From the cell containing the given text, extract its center point as [X, Y] coordinate. 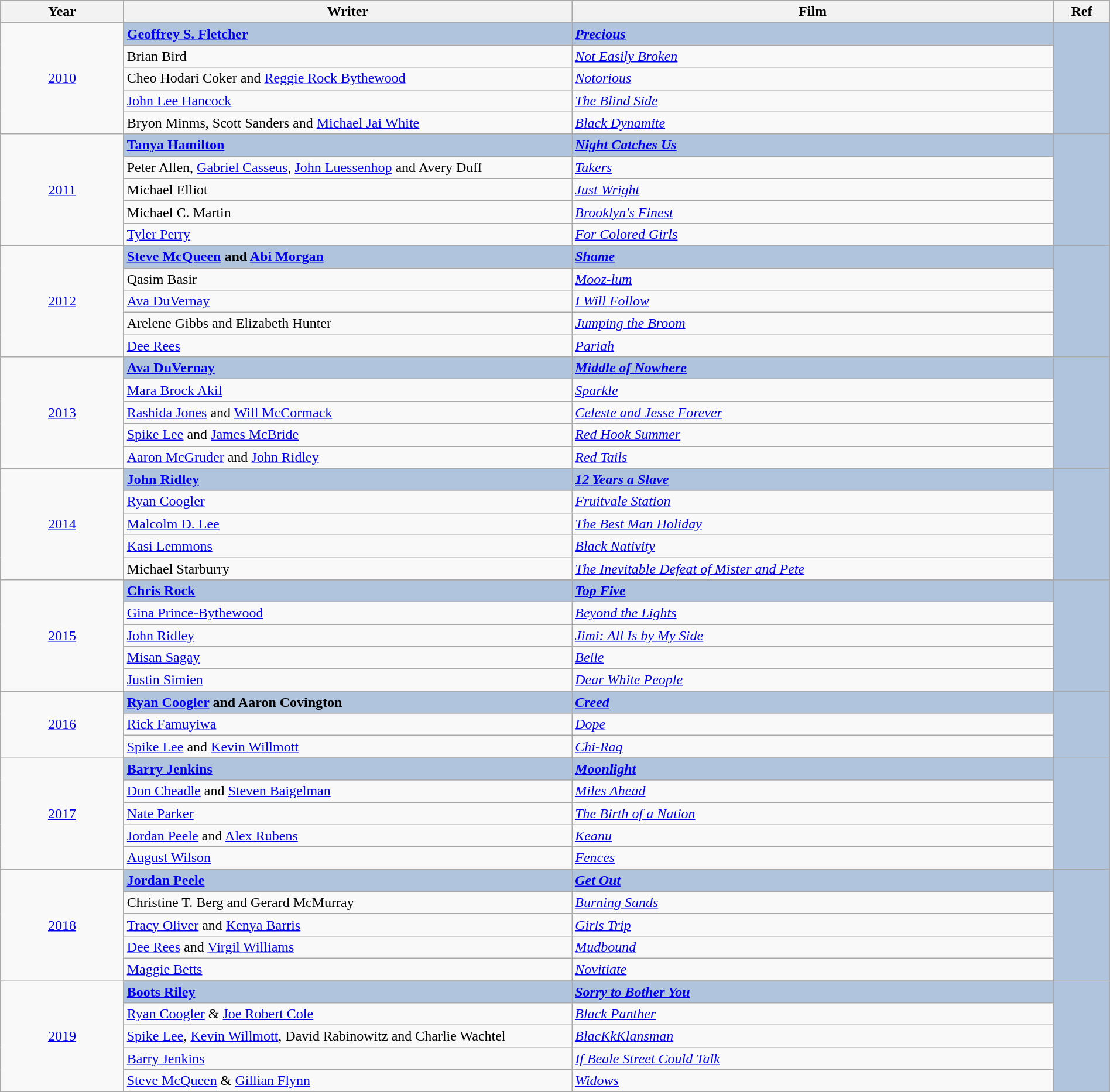
Jumping the Broom [813, 324]
Black Panther [813, 1014]
Steve McQueen & Gillian Flynn [348, 1081]
2015 [62, 635]
Widows [813, 1081]
Fences [813, 858]
Year [62, 12]
Get Out [813, 880]
Sorry to Bother You [813, 992]
Kasi Lemmons [348, 546]
2013 [62, 413]
The Birth of a Nation [813, 813]
Black Dynamite [813, 123]
2019 [62, 1036]
2018 [62, 925]
Novitiate [813, 969]
2014 [62, 524]
Michael C. Martin [348, 212]
Peter Allen, Gabriel Casseus, John Luessenhop and Avery Duff [348, 167]
Ryan Coogler & Joe Robert Cole [348, 1014]
Keanu [813, 836]
Misan Sagay [348, 658]
Night Catches Us [813, 145]
Dope [813, 724]
Mudbound [813, 947]
Jordan Peele and Alex Rubens [348, 836]
Ryan Coogler and Aaron Covington [348, 702]
Chris Rock [348, 590]
Brian Bird [348, 56]
Film [813, 12]
Rick Famuyiwa [348, 724]
Boots Riley [348, 992]
I Will Follow [813, 301]
Michael Elliot [348, 190]
Nate Parker [348, 813]
Chi-Raq [813, 747]
Not Easily Broken [813, 56]
Just Wright [813, 190]
Spike Lee and Kevin Willmott [348, 747]
Brooklyn's Finest [813, 212]
Cheo Hodari Coker and Reggie Rock Bythewood [348, 78]
Aaron McGruder and John Ridley [348, 457]
Beyond the Lights [813, 613]
Arelene Gibbs and Elizabeth Hunter [348, 324]
Bryon Minms, Scott Sanders and Michael Jai White [348, 123]
Burning Sands [813, 902]
Pariah [813, 346]
Maggie Betts [348, 969]
Jordan Peele [348, 880]
Dee Rees and Virgil Williams [348, 947]
Don Cheadle and Steven Baigelman [348, 791]
Shame [813, 256]
2010 [62, 78]
Mooz-lum [813, 279]
12 Years a Slave [813, 479]
Notorious [813, 78]
Tyler Perry [348, 234]
Celeste and Jesse Forever [813, 413]
Dee Rees [348, 346]
Tracy Oliver and Kenya Barris [348, 925]
Top Five [813, 590]
Girls Trip [813, 925]
For Colored Girls [813, 234]
The Best Man Holiday [813, 524]
2016 [62, 724]
Qasim Basir [348, 279]
Red Tails [813, 457]
Malcolm D. Lee [348, 524]
Michael Starburry [348, 568]
Steve McQueen and Abi Morgan [348, 256]
Takers [813, 167]
Miles Ahead [813, 791]
Christine T. Berg and Gerard McMurray [348, 902]
Middle of Nowhere [813, 368]
Writer [348, 12]
Moonlight [813, 769]
Tanya Hamilton [348, 145]
Creed [813, 702]
Red Hook Summer [813, 435]
Rashida Jones and Will McCormack [348, 413]
Dear White People [813, 680]
Belle [813, 658]
Sparkle [813, 390]
Ryan Coogler [348, 502]
BlacKkKlansman [813, 1036]
2011 [62, 190]
John Lee Hancock [348, 101]
Spike Lee and James McBride [348, 435]
Justin Simien [348, 680]
If Beale Street Could Talk [813, 1059]
2012 [62, 301]
Geoffrey S. Fletcher [348, 34]
Precious [813, 34]
Jimi: All Is by My Side [813, 635]
August Wilson [348, 858]
Spike Lee, Kevin Willmott, David Rabinowitz and Charlie Wachtel [348, 1036]
Fruitvale Station [813, 502]
The Inevitable Defeat of Mister and Pete [813, 568]
Mara Brock Akil [348, 390]
Gina Prince-Bythewood [348, 613]
Ref [1082, 12]
Black Nativity [813, 546]
2017 [62, 813]
The Blind Side [813, 101]
